From the cell containing the given text, extract its center point as [x, y] coordinate. 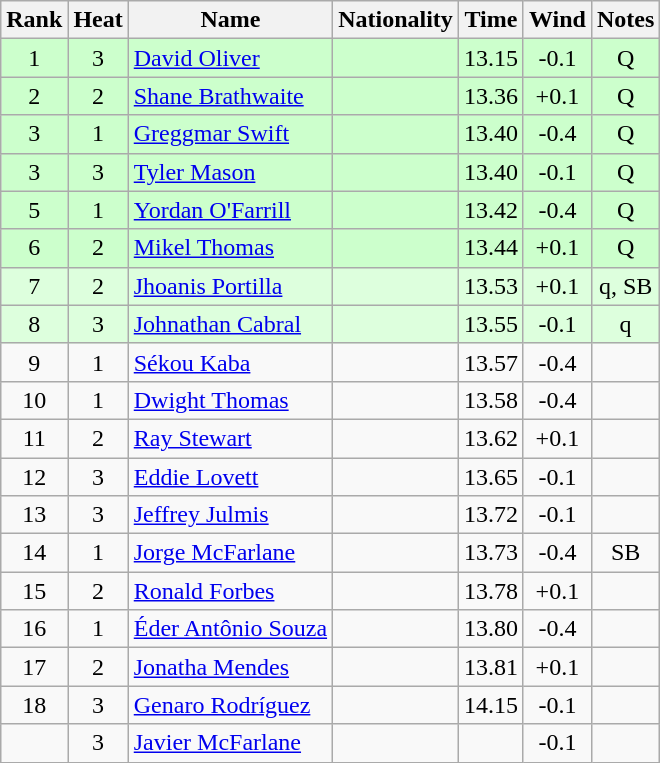
Name [230, 20]
David Oliver [230, 58]
14 [34, 553]
18 [34, 705]
16 [34, 629]
9 [34, 362]
14.15 [490, 705]
Genaro Rodríguez [230, 705]
13.53 [490, 286]
13.55 [490, 324]
12 [34, 477]
13.15 [490, 58]
7 [34, 286]
13.36 [490, 96]
Jhoanis Portilla [230, 286]
15 [34, 591]
Shane Brathwaite [230, 96]
Johnathan Cabral [230, 324]
Ray Stewart [230, 438]
Sékou Kaba [230, 362]
6 [34, 248]
13.72 [490, 515]
Rank [34, 20]
Eddie Lovett [230, 477]
Javier McFarlane [230, 743]
11 [34, 438]
13.80 [490, 629]
Tyler Mason [230, 172]
5 [34, 210]
13 [34, 515]
13.62 [490, 438]
10 [34, 400]
17 [34, 667]
Jorge McFarlane [230, 553]
Yordan O'Farrill [230, 210]
Jeffrey Julmis [230, 515]
q, SB [625, 286]
13.78 [490, 591]
Greggmar Swift [230, 134]
13.73 [490, 553]
Dwight Thomas [230, 400]
13.81 [490, 667]
q [625, 324]
13.42 [490, 210]
Ronald Forbes [230, 591]
8 [34, 324]
13.44 [490, 248]
13.57 [490, 362]
Time [490, 20]
SB [625, 553]
13.65 [490, 477]
Mikel Thomas [230, 248]
13.58 [490, 400]
Wind [557, 20]
Nationality [396, 20]
Jonatha Mendes [230, 667]
Éder Antônio Souza [230, 629]
Notes [625, 20]
Heat [98, 20]
